Identify which cell holds the provided text, then report its (x, y) central coordinate. 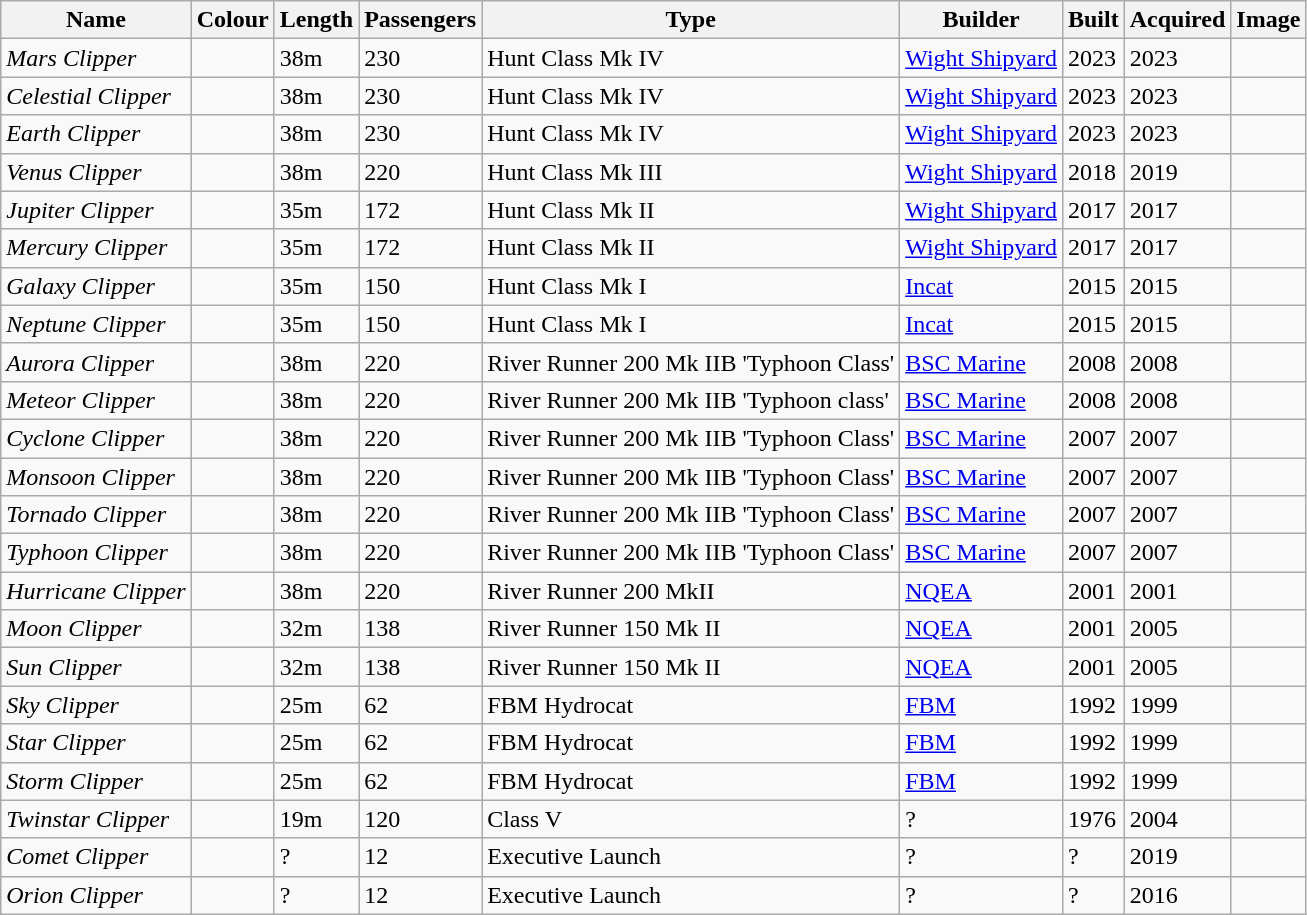
Jupiter Clipper (96, 210)
Sky Clipper (96, 705)
Star Clipper (96, 743)
Passengers (420, 20)
120 (420, 819)
Built (1093, 20)
Neptune Clipper (96, 324)
Orion Clipper (96, 895)
Celestial Clipper (96, 96)
2018 (1093, 172)
19m (316, 819)
Galaxy Clipper (96, 286)
Acquired (1178, 20)
Comet Clipper (96, 857)
Mercury Clipper (96, 248)
Meteor Clipper (96, 400)
Hurricane Clipper (96, 591)
Storm Clipper (96, 781)
1976 (1093, 819)
Tornado Clipper (96, 515)
Class V (691, 819)
Aurora Clipper (96, 362)
Cyclone Clipper (96, 438)
Type (691, 20)
Image (1268, 20)
Venus Clipper (96, 172)
Twinstar Clipper (96, 819)
Typhoon Clipper (96, 553)
Monsoon Clipper (96, 477)
River Runner 200 MkII (691, 591)
Mars Clipper (96, 58)
Moon Clipper (96, 629)
2016 (1178, 895)
River Runner 200 Mk IIB 'Typhoon class' (691, 400)
Sun Clipper (96, 667)
Hunt Class Mk III (691, 172)
Earth Clipper (96, 134)
Colour (232, 20)
Length (316, 20)
Builder (982, 20)
2004 (1178, 819)
Name (96, 20)
